Capture the cell that displays the provided text and extract its (x, y) central coordinate. 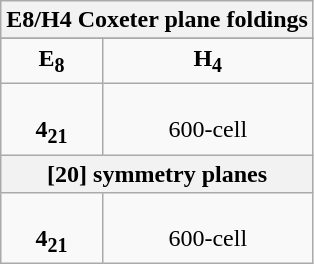
[20] symmetry planes (158, 173)
E8 (52, 61)
H4 (208, 61)
E8/H4 Coxeter plane foldings (158, 20)
